Extract the [x, y] coordinate from the center of the cell holding the provided text.  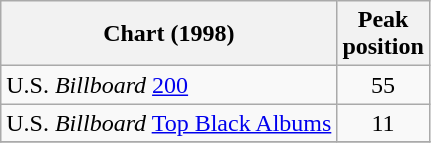
11 [383, 123]
Peakposition [383, 34]
U.S. Billboard Top Black Albums [169, 123]
U.S. Billboard 200 [169, 85]
55 [383, 85]
Chart (1998) [169, 34]
